Return the (X, Y) coordinate for the center point of the cell that contains the specified text.  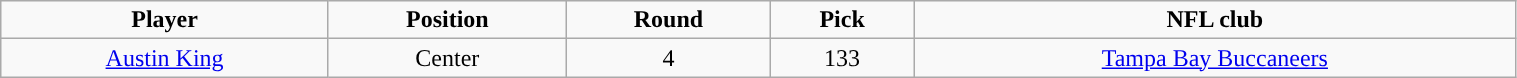
Position (447, 20)
Center (447, 58)
Round (668, 20)
Player (165, 20)
Tampa Bay Buccaneers (1215, 58)
133 (842, 58)
NFL club (1215, 20)
Austin King (165, 58)
4 (668, 58)
Pick (842, 20)
